Detect which cell encompasses the target text, then output its (X, Y) center coordinate. 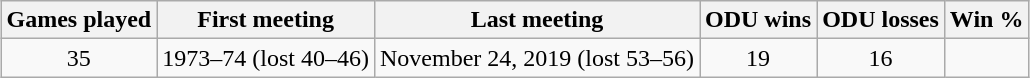
First meeting (266, 20)
19 (758, 58)
35 (79, 58)
ODU wins (758, 20)
Win % (986, 20)
Games played (79, 20)
November 24, 2019 (lost 53–56) (536, 58)
16 (881, 58)
1973–74 (lost 40–46) (266, 58)
Last meeting (536, 20)
ODU losses (881, 20)
